Locate the cell with the specified text and output its (x, y) center coordinate. 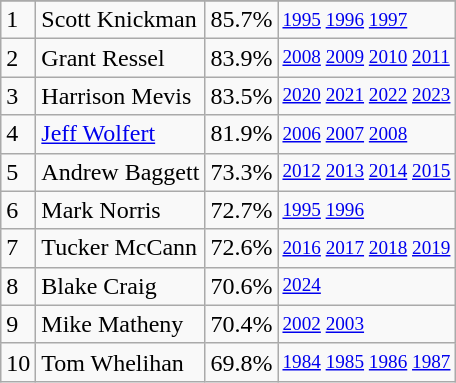
Scott Knickman (120, 20)
1995 1996 (366, 210)
2 (18, 58)
Mike Matheny (120, 324)
73.3% (242, 172)
7 (18, 248)
2008 2009 2010 2011 (366, 58)
72.6% (242, 248)
1 (18, 20)
Harrison Mevis (120, 96)
Grant Ressel (120, 58)
4 (18, 134)
70.6% (242, 286)
Tucker McCann (120, 248)
69.8% (242, 362)
5 (18, 172)
1995 1996 1997 (366, 20)
72.7% (242, 210)
70.4% (242, 324)
2006 2007 2008 (366, 134)
Tom Whelihan (120, 362)
3 (18, 96)
81.9% (242, 134)
2020 2021 2022 2023 (366, 96)
Blake Craig (120, 286)
10 (18, 362)
83.9% (242, 58)
9 (18, 324)
83.5% (242, 96)
2016 2017 2018 2019 (366, 248)
2002 2003 (366, 324)
Andrew Baggett (120, 172)
1984 1985 1986 1987 (366, 362)
Mark Norris (120, 210)
85.7% (242, 20)
Jeff Wolfert (120, 134)
8 (18, 286)
2024 (366, 286)
6 (18, 210)
2012 2013 2014 2015 (366, 172)
